Scan for the cell matching the given text and deliver its [x, y] coordinate at center. 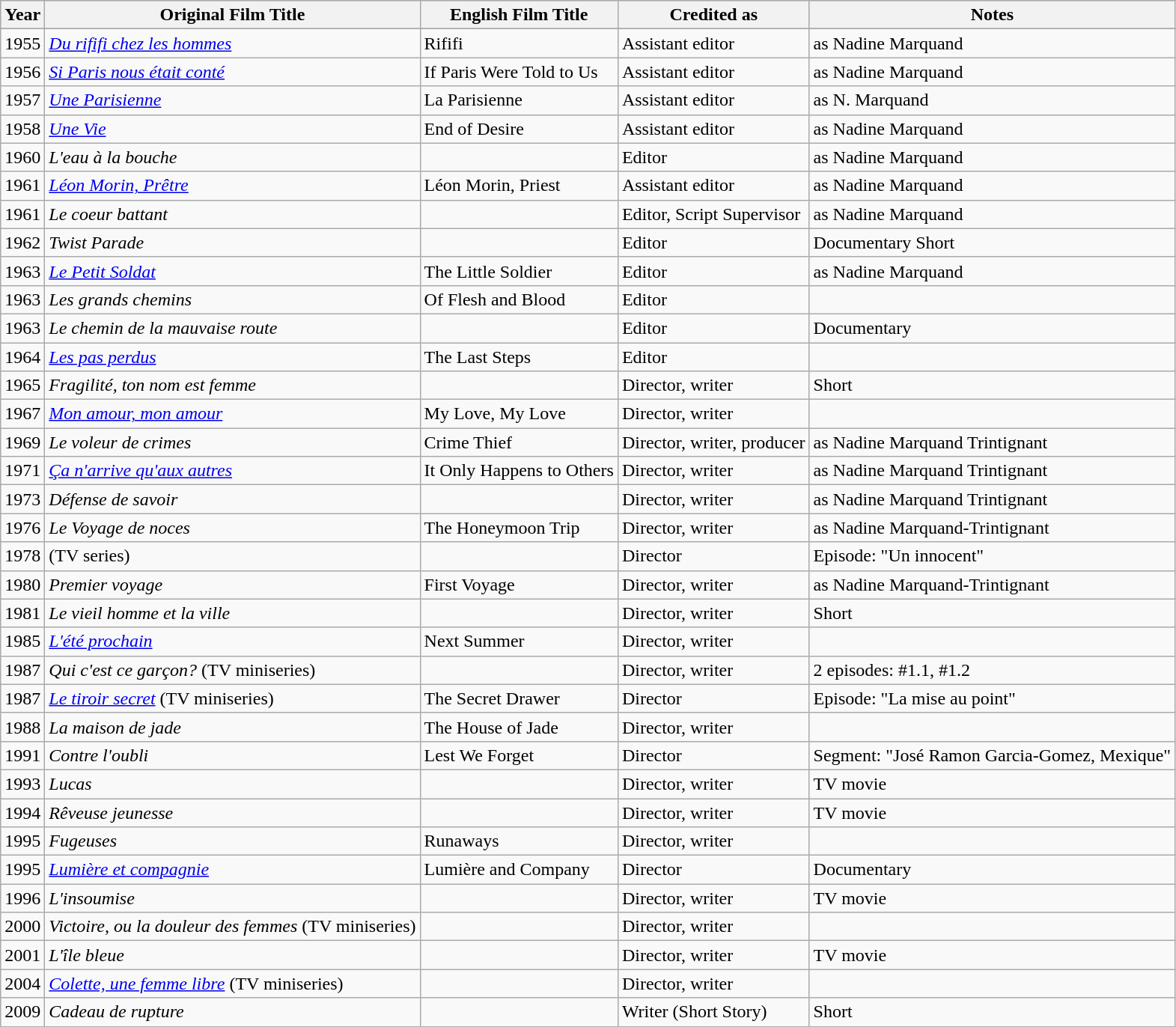
Year [22, 15]
Rififi [519, 43]
Lumière and Company [519, 870]
Segment: "José Ramon Garcia-Gomez, Mexique" [993, 755]
1958 [22, 129]
Editor, Script Supervisor [713, 214]
L'eau à la bouche [232, 157]
1962 [22, 243]
1978 [22, 556]
Le Petit Soldat [232, 271]
1960 [22, 157]
2001 [22, 955]
Si Paris nous était conté [232, 72]
1956 [22, 72]
Mon amour, mon amour [232, 414]
1981 [22, 613]
Next Summer [519, 642]
1955 [22, 43]
Crime Thief [519, 442]
Of Flesh and Blood [519, 299]
1976 [22, 528]
Lucas [232, 784]
1993 [22, 784]
Notes [993, 15]
Le Voyage de noces [232, 528]
Léon Morin, Priest [519, 186]
Fugeuses [232, 841]
2000 [22, 927]
My Love, My Love [519, 414]
1964 [22, 357]
Writer (Short Story) [713, 1012]
Le chemin de la mauvaise route [232, 328]
Lest We Forget [519, 755]
Une Parisienne [232, 100]
Premier voyage [232, 585]
Du rififi chez les hommes [232, 43]
1967 [22, 414]
1980 [22, 585]
L'insoumise [232, 898]
1965 [22, 385]
Le tiroir secret (TV miniseries) [232, 698]
Les pas perdus [232, 357]
Original Film Title [232, 15]
Episode: "La mise au point" [993, 698]
The House of Jade [519, 727]
Le coeur battant [232, 214]
1991 [22, 755]
1996 [22, 898]
2 episodes: #1.1, #1.2 [993, 670]
Contre l'oubli [232, 755]
1988 [22, 727]
L'île bleue [232, 955]
2009 [22, 1012]
The Little Soldier [519, 271]
Lumière et compagnie [232, 870]
Léon Morin, Prêtre [232, 186]
Runaways [519, 841]
Rêveuse jeunesse [232, 812]
Episode: "Un innocent" [993, 556]
1971 [22, 471]
Une Vie [232, 129]
It Only Happens to Others [519, 471]
Défense de savoir [232, 499]
Qui c'est ce garçon? (TV miniseries) [232, 670]
Les grands chemins [232, 299]
Documentary Short [993, 243]
Le vieil homme et la ville [232, 613]
Director, writer, producer [713, 442]
as N. Marquand [993, 100]
English Film Title [519, 15]
(TV series) [232, 556]
End of Desire [519, 129]
1957 [22, 100]
La maison de jade [232, 727]
1969 [22, 442]
1994 [22, 812]
Twist Parade [232, 243]
Ça n'arrive qu'aux autres [232, 471]
The Secret Drawer [519, 698]
La Parisienne [519, 100]
First Voyage [519, 585]
1985 [22, 642]
L'été prochain [232, 642]
If Paris Were Told to Us [519, 72]
1973 [22, 499]
The Honeymoon Trip [519, 528]
Credited as [713, 15]
The Last Steps [519, 357]
Cadeau de rupture [232, 1012]
Colette, une femme libre (TV miniseries) [232, 984]
Le voleur de crimes [232, 442]
Fragilité, ton nom est femme [232, 385]
Victoire, ou la douleur des femmes (TV miniseries) [232, 927]
2004 [22, 984]
